Locate the cell with the specified text and output its [x, y] center coordinate. 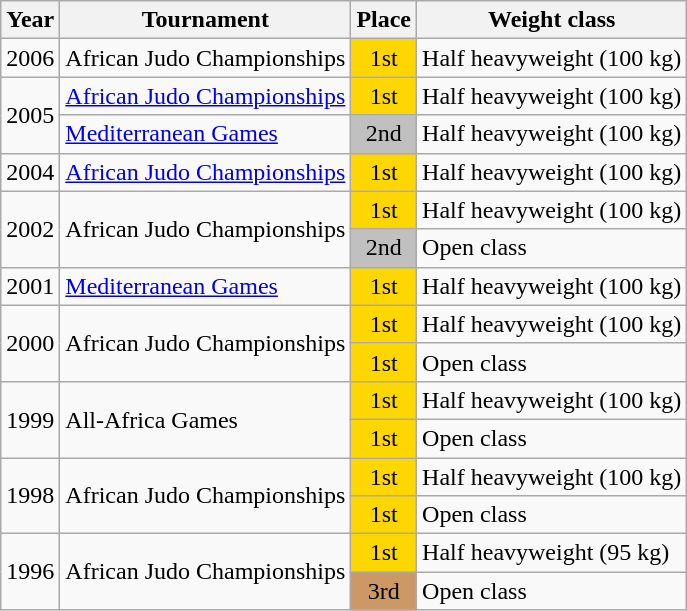
Weight class [552, 20]
2002 [30, 229]
3rd [384, 591]
2001 [30, 286]
2000 [30, 343]
Tournament [206, 20]
2004 [30, 172]
1996 [30, 572]
2005 [30, 115]
Year [30, 20]
Place [384, 20]
Half heavyweight (95 kg) [552, 553]
1999 [30, 419]
All-Africa Games [206, 419]
2006 [30, 58]
1998 [30, 496]
